Scan for the cell matching the given text and deliver its (x, y) coordinate at center. 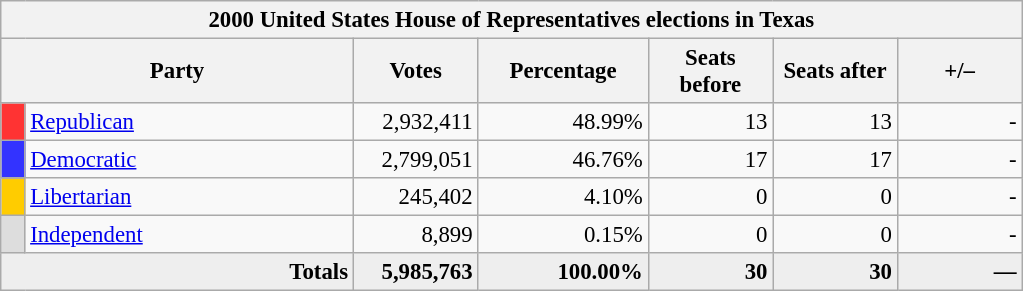
Republican (189, 122)
Democratic (189, 160)
Seats after (836, 72)
Independent (189, 235)
4.10% (563, 197)
0.15% (563, 235)
2000 United States House of Representatives elections in Texas (512, 20)
46.76% (563, 160)
2,932,411 (416, 122)
Seats before (710, 72)
8,899 (416, 235)
Libertarian (189, 197)
Party (178, 72)
+/– (960, 72)
48.99% (563, 122)
Votes (416, 72)
245,402 (416, 197)
Percentage (563, 72)
2,799,051 (416, 160)
